Determine the [X, Y] coordinate at the center of the cell enclosing the given text.  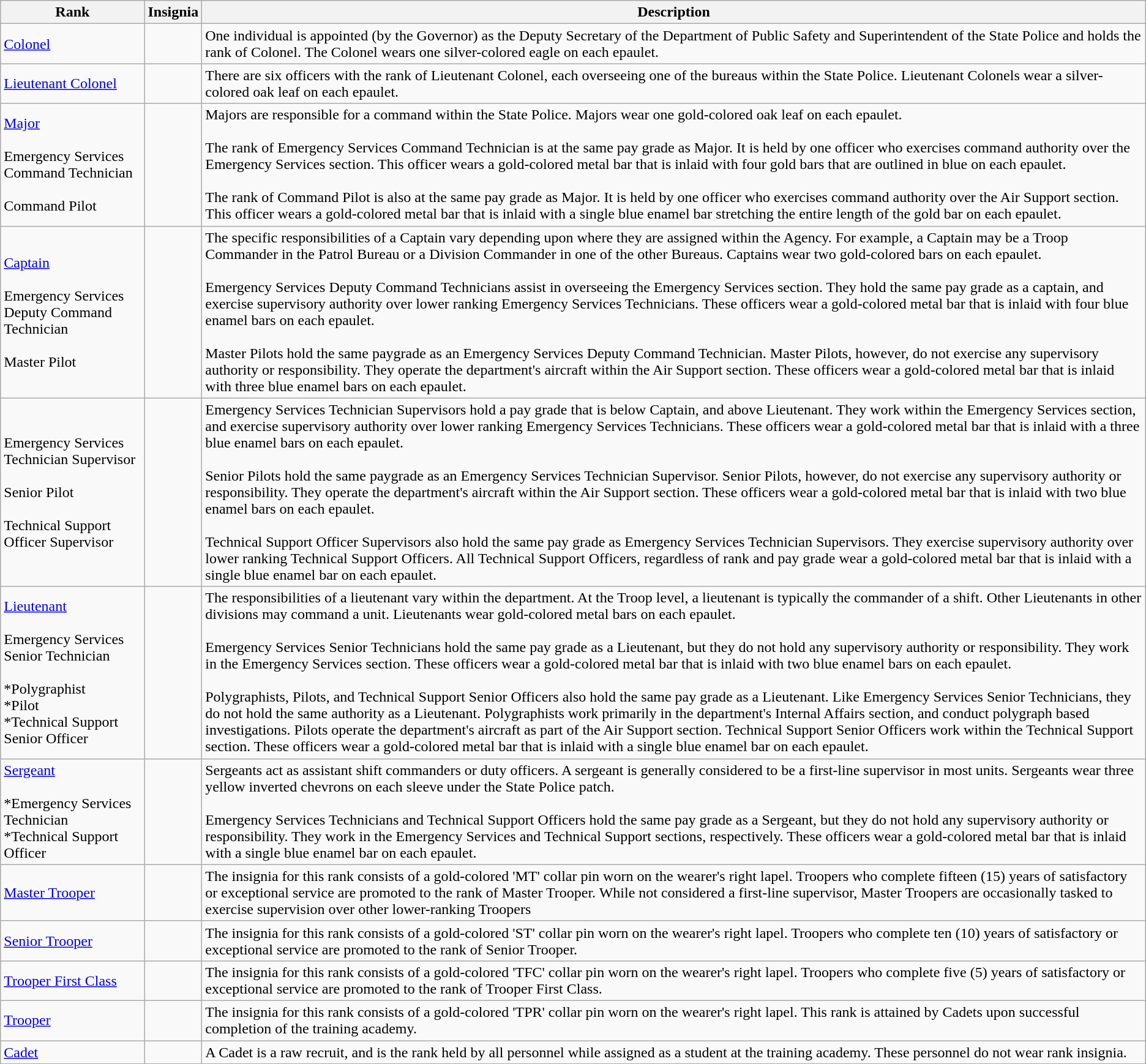
Sergeant*Emergency Services Technician*Technical Support Officer [72, 812]
Lieutenant Colonel [72, 83]
Description [674, 12]
Cadet [72, 1052]
Trooper First Class [72, 981]
Colonel [72, 44]
Rank [72, 12]
MajorEmergency Services Command TechnicianCommand Pilot [72, 165]
CaptainEmergency Services Deputy Command TechnicianMaster Pilot [72, 312]
Master Trooper [72, 893]
Trooper [72, 1020]
Senior Trooper [72, 940]
Emergency Services Technician SupervisorSenior PilotTechnical Support Officer Supervisor [72, 492]
LieutenantEmergency Services Senior Technician*Polygraphist*Pilot*Technical Support Senior Officer [72, 672]
Insignia [173, 12]
